Identify which cell holds the provided text, then report its [X, Y] central coordinate. 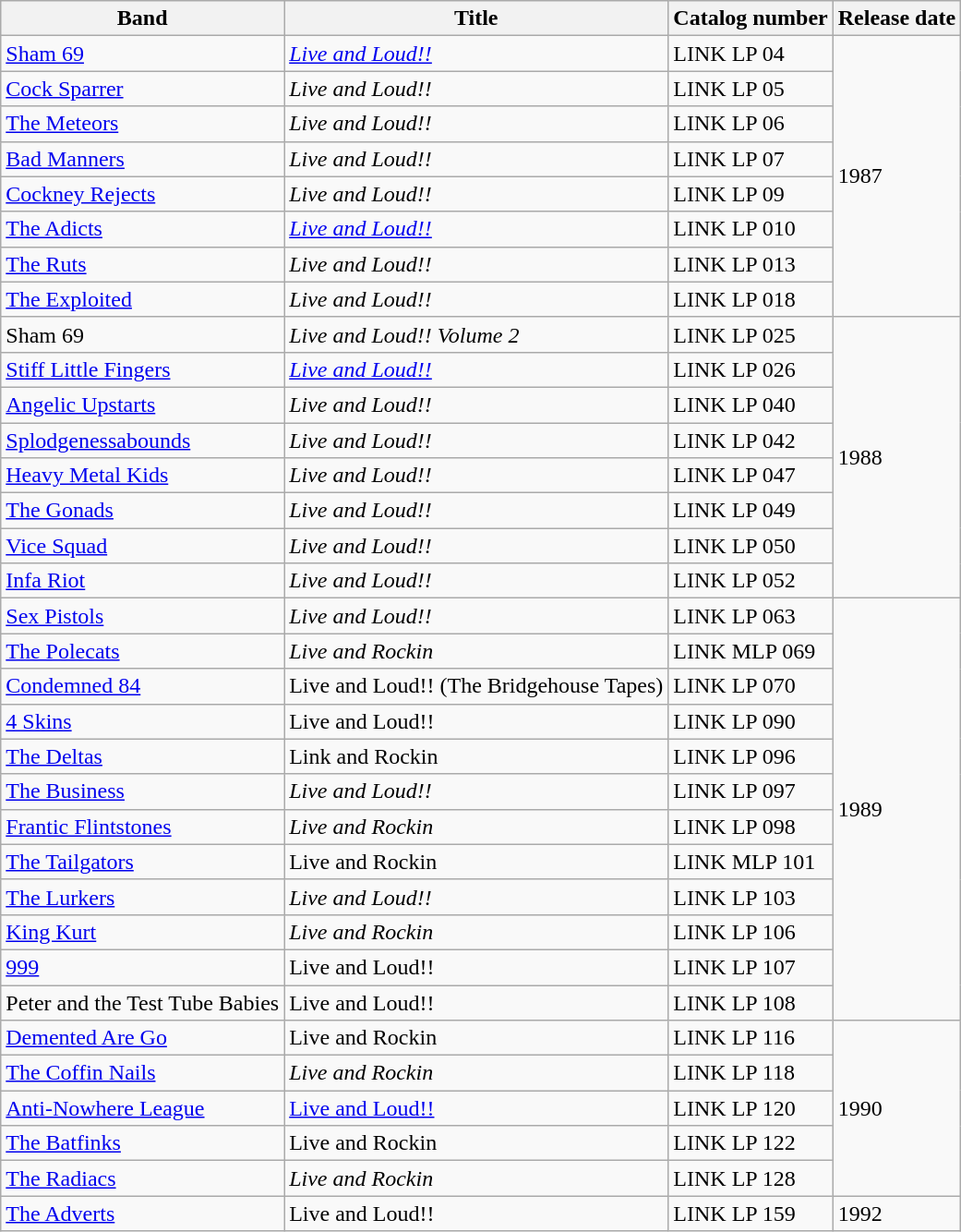
Title [476, 18]
Heavy Metal Kids [142, 476]
LINK LP 07 [751, 159]
Frantic Flintstones [142, 827]
4 Skins [142, 721]
Splodgenessabounds [142, 441]
The Lurkers [142, 897]
1988 [896, 457]
LINK LP 122 [751, 1143]
The Batfinks [142, 1143]
LINK LP 096 [751, 756]
LINK LP 018 [751, 299]
Demented Are Go [142, 1038]
Sex Pistols [142, 616]
Cockney Rejects [142, 194]
The Exploited [142, 299]
The Adverts [142, 1214]
Release date [896, 18]
LINK LP 05 [751, 89]
LINK LP 06 [751, 124]
Link and Rockin [476, 756]
LINK LP 070 [751, 686]
LINK LP 159 [751, 1214]
LINK LP 118 [751, 1073]
The Tailgators [142, 862]
1989 [896, 809]
The Ruts [142, 264]
The Adicts [142, 229]
LINK LP 040 [751, 405]
Anti-Nowhere League [142, 1108]
Peter and the Test Tube Babies [142, 1002]
LINK LP 010 [751, 229]
LINK LP 09 [751, 194]
LINK LP 042 [751, 441]
Cock Sparrer [142, 89]
The Meteors [142, 124]
999 [142, 967]
1990 [896, 1108]
LINK LP 047 [751, 476]
LINK LP 107 [751, 967]
The Business [142, 791]
LINK LP 04 [751, 54]
Band [142, 18]
Condemned 84 [142, 686]
LINK LP 116 [751, 1038]
Stiff Little Fingers [142, 369]
LINK LP 097 [751, 791]
The Radiacs [142, 1178]
LINK LP 026 [751, 369]
King Kurt [142, 932]
Infa Riot [142, 581]
LINK LP 013 [751, 264]
Catalog number [751, 18]
The Polecats [142, 651]
The Gonads [142, 511]
LINK LP 090 [751, 721]
The Deltas [142, 756]
1987 [896, 176]
Live and Loud!! (The Bridgehouse Tapes) [476, 686]
LINK LP 063 [751, 616]
LINK LP 103 [751, 897]
LINK LP 025 [751, 334]
LINK MLP 069 [751, 651]
LINK LP 052 [751, 581]
Angelic Upstarts [142, 405]
Live and Loud!! Volume 2 [476, 334]
LINK LP 128 [751, 1178]
The Coffin Nails [142, 1073]
1992 [896, 1214]
Bad Manners [142, 159]
LINK LP 120 [751, 1108]
LINK LP 108 [751, 1002]
LINK LP 050 [751, 546]
LINK MLP 101 [751, 862]
LINK LP 106 [751, 932]
LINK LP 049 [751, 511]
Vice Squad [142, 546]
LINK LP 098 [751, 827]
